Extract the (x, y) coordinate from the center of the cell holding the provided text.  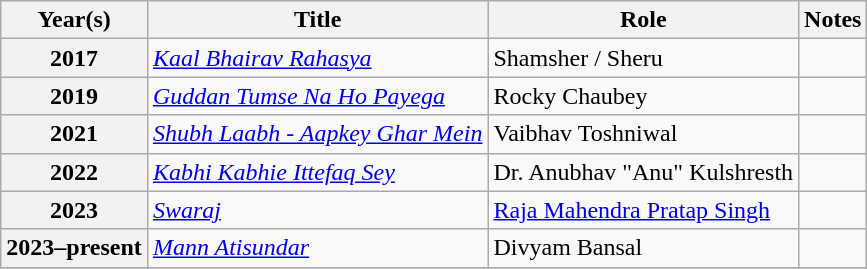
2022 (74, 172)
Shubh Laabh - Aapkey Ghar Mein (318, 134)
Divyam Bansal (644, 248)
Mann Atisundar (318, 248)
Swaraj (318, 210)
Kaal Bhairav Rahasya (318, 58)
Vaibhav Toshniwal (644, 134)
Dr. Anubhav "Anu" Kulshresth (644, 172)
Year(s) (74, 20)
Raja Mahendra Pratap Singh (644, 210)
Notes (833, 20)
2017 (74, 58)
Shamsher / Sheru (644, 58)
2021 (74, 134)
Role (644, 20)
Rocky Chaubey (644, 96)
2023 (74, 210)
2023–present (74, 248)
2019 (74, 96)
Title (318, 20)
Kabhi Kabhie Ittefaq Sey (318, 172)
Guddan Tumse Na Ho Payega (318, 96)
